Identify which cell holds the provided text, then report its (X, Y) central coordinate. 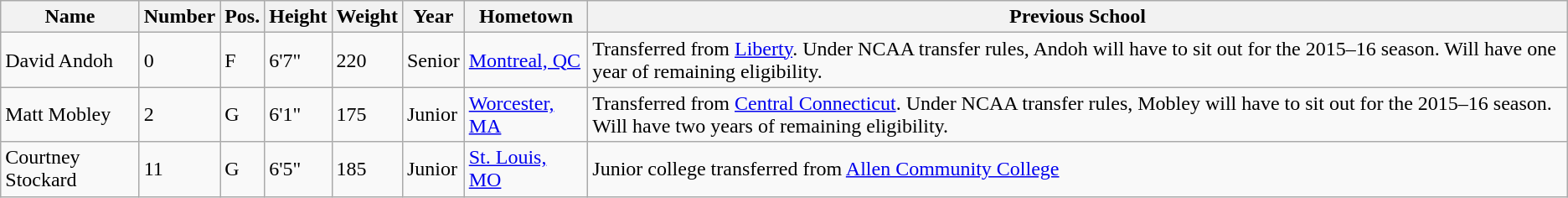
Worcester, MA (526, 114)
F (243, 60)
6'1" (298, 114)
Height (298, 17)
Junior college transferred from Allen Community College (1077, 169)
Name (70, 17)
Matt Mobley (70, 114)
Hometown (526, 17)
220 (367, 60)
Weight (367, 17)
Year (433, 17)
2 (179, 114)
David Andoh (70, 60)
Transferred from Liberty. Under NCAA transfer rules, Andoh will have to sit out for the 2015–16 season. Will have one year of remaining eligibility. (1077, 60)
11 (179, 169)
6'7" (298, 60)
Number (179, 17)
Senior (433, 60)
Montreal, QC (526, 60)
Pos. (243, 17)
175 (367, 114)
185 (367, 169)
St. Louis, MO (526, 169)
6'5" (298, 169)
Courtney Stockard (70, 169)
0 (179, 60)
Previous School (1077, 17)
